Return the [X, Y] coordinate for the center point of the cell that contains the specified text.  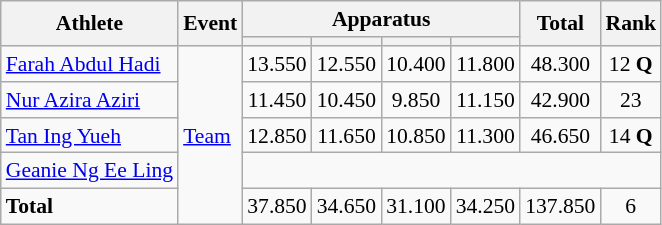
11.300 [486, 136]
Rank [630, 24]
11.800 [486, 64]
23 [630, 100]
11.450 [276, 100]
Athlete [90, 24]
13.550 [276, 64]
42.900 [560, 100]
31.100 [416, 207]
137.850 [560, 207]
Team [210, 135]
48.300 [560, 64]
11.150 [486, 100]
12 Q [630, 64]
10.850 [416, 136]
Apparatus [381, 19]
6 [630, 207]
12.550 [346, 64]
11.650 [346, 136]
12.850 [276, 136]
10.450 [346, 100]
10.400 [416, 64]
34.250 [486, 207]
Farah Abdul Hadi [90, 64]
46.650 [560, 136]
Nur Azira Aziri [90, 100]
34.650 [346, 207]
14 Q [630, 136]
Event [210, 24]
9.850 [416, 100]
Tan Ing Yueh [90, 136]
37.850 [276, 207]
Geanie Ng Ee Ling [90, 171]
